Locate the cell with the specified text and output its [x, y] center coordinate. 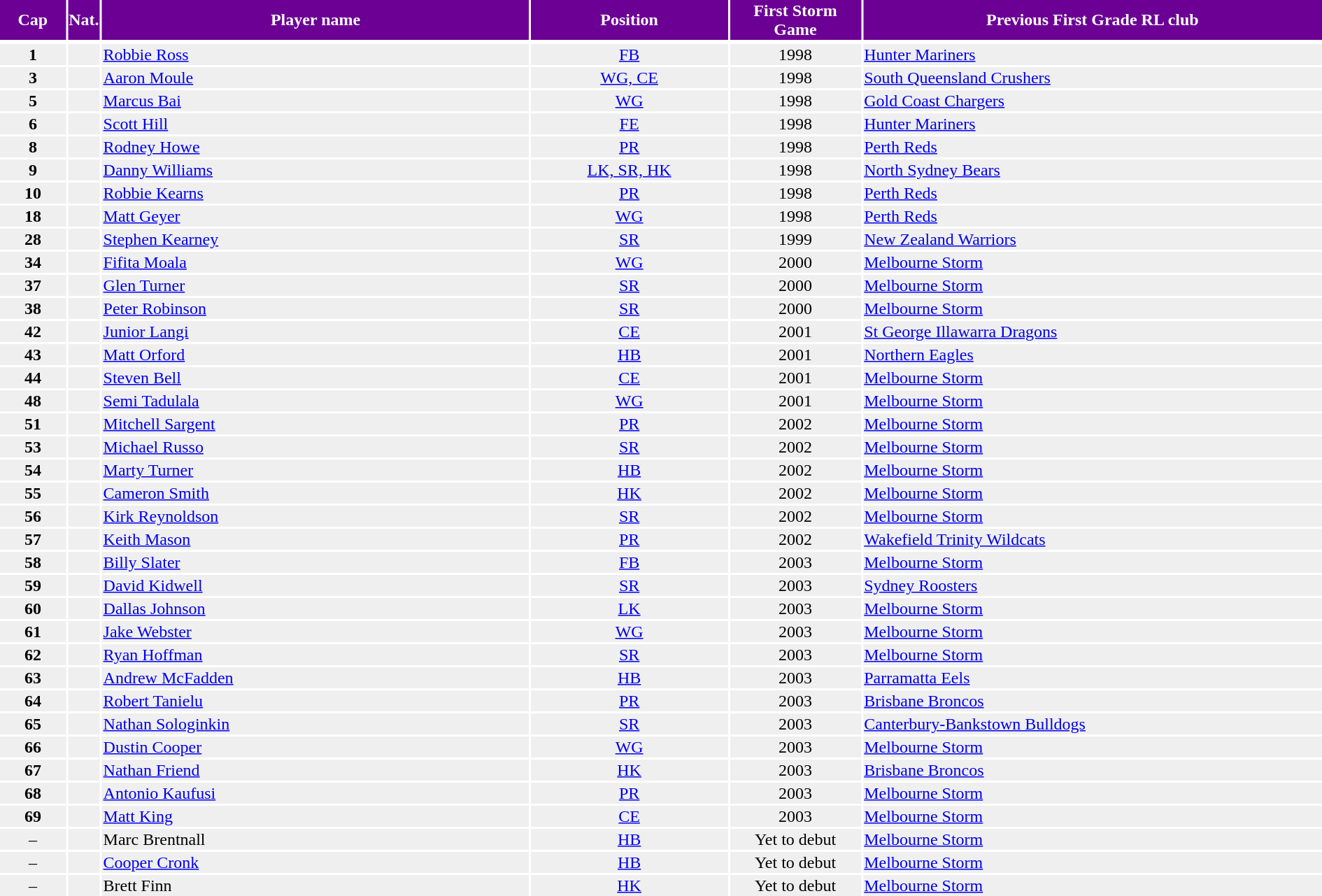
53 [33, 447]
65 [33, 724]
44 [33, 378]
WG, CE [630, 78]
Rodney Howe [315, 147]
1999 [795, 239]
34 [33, 262]
5 [33, 101]
6 [33, 124]
61 [33, 632]
Matt Geyer [315, 216]
9 [33, 170]
56 [33, 516]
Marc Brentnall [315, 839]
Nathan Friend [315, 770]
Mitchell Sargent [315, 424]
Previous First Grade RL club [1093, 20]
Nat. [84, 20]
51 [33, 424]
First Storm Game [795, 20]
Position [630, 20]
10 [33, 193]
58 [33, 562]
Canterbury-Bankstown Bulldogs [1093, 724]
37 [33, 285]
63 [33, 678]
Billy Slater [315, 562]
Andrew McFadden [315, 678]
Steven Bell [315, 378]
Glen Turner [315, 285]
Dallas Johnson [315, 609]
LK, SR, HK [630, 170]
42 [33, 332]
Danny Williams [315, 170]
Matt King [315, 816]
Robert Tanielu [315, 701]
David Kidwell [315, 585]
3 [33, 78]
Jake Webster [315, 632]
55 [33, 493]
59 [33, 585]
57 [33, 539]
Ryan Hoffman [315, 655]
Junior Langi [315, 332]
Fifita Moala [315, 262]
43 [33, 355]
62 [33, 655]
St George Illawarra Dragons [1093, 332]
Player name [315, 20]
Cap [33, 20]
Cameron Smith [315, 493]
Nathan Sologinkin [315, 724]
54 [33, 470]
South Queensland Crushers [1093, 78]
60 [33, 609]
8 [33, 147]
Robbie Ross [315, 55]
North Sydney Bears [1093, 170]
Parramatta Eels [1093, 678]
Michael Russo [315, 447]
Dustin Cooper [315, 747]
Kirk Reynoldson [315, 516]
69 [33, 816]
48 [33, 401]
Antonio Kaufusi [315, 793]
Semi Tadulala [315, 401]
Marty Turner [315, 470]
68 [33, 793]
67 [33, 770]
Peter Robinson [315, 308]
Northern Eagles [1093, 355]
Sydney Roosters [1093, 585]
Cooper Cronk [315, 862]
1 [33, 55]
Stephen Kearney [315, 239]
Brett Finn [315, 886]
Wakefield Trinity Wildcats [1093, 539]
Keith Mason [315, 539]
New Zealand Warriors [1093, 239]
Scott Hill [315, 124]
Matt Orford [315, 355]
38 [33, 308]
LK [630, 609]
Gold Coast Chargers [1093, 101]
64 [33, 701]
FE [630, 124]
Marcus Bai [315, 101]
18 [33, 216]
Aaron Moule [315, 78]
Robbie Kearns [315, 193]
66 [33, 747]
28 [33, 239]
